Return the [x, y] coordinate for the center point of the cell that contains the specified text.  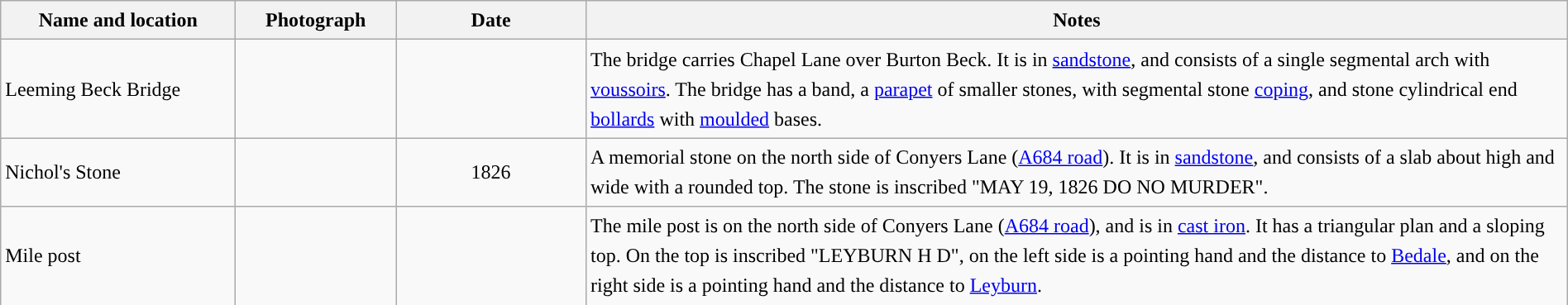
Photograph [316, 20]
1826 [491, 172]
Name and location [118, 20]
Nichol's Stone [118, 172]
Leeming Beck Bridge [118, 89]
Mile post [118, 256]
Date [491, 20]
Notes [1077, 20]
